Capture the cell that displays the provided text and extract its (X, Y) central coordinate. 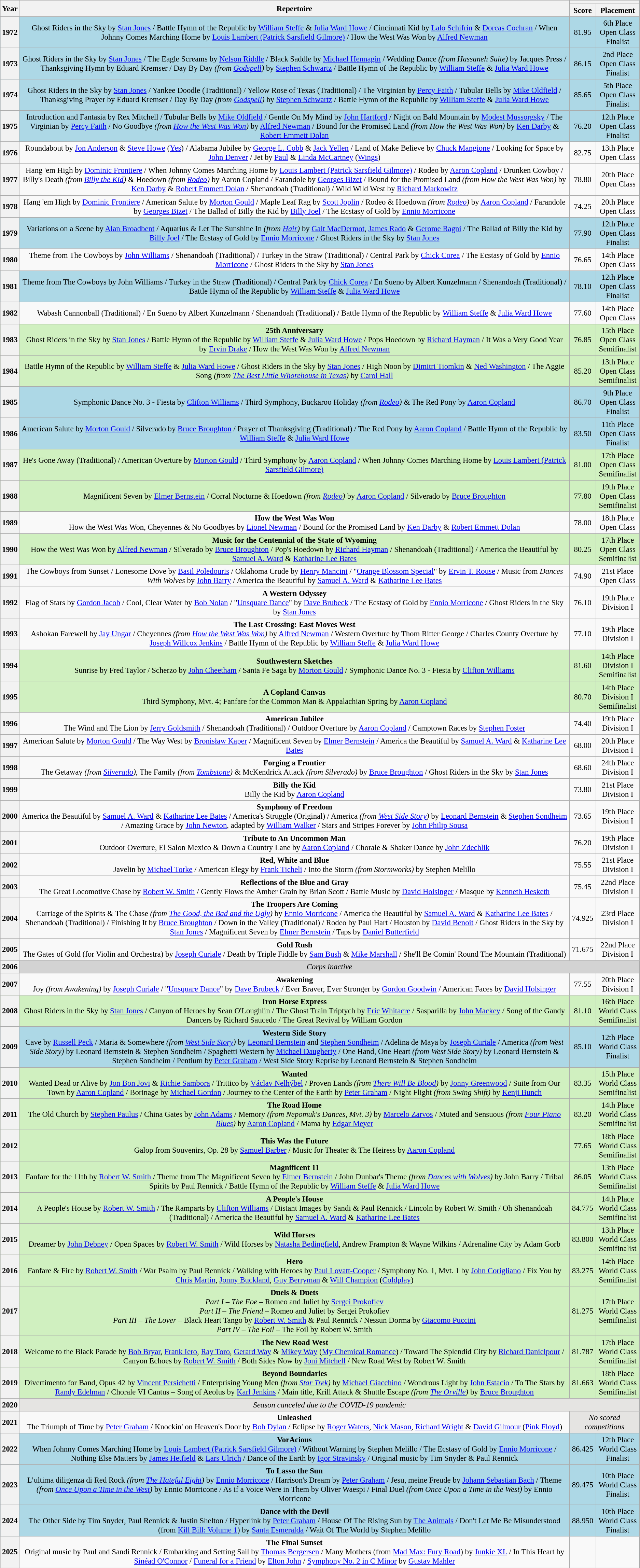
Repertoire (294, 9)
1981 (10, 286)
88.950 (583, 1521)
1986 (10, 433)
81.00 (583, 465)
2011 (10, 1114)
2010 (10, 1083)
85.20 (583, 371)
2024 (10, 1521)
86.15 (583, 64)
2018 (10, 1351)
1995 (10, 697)
68.00 (583, 745)
2022 (10, 1449)
81.60 (583, 665)
Corps inactive (330, 967)
86.05 (583, 1177)
1989 (10, 523)
83.50 (583, 433)
81.787 (583, 1351)
77.10 (583, 634)
13th PlaceOpen Class (618, 153)
77.65 (583, 1146)
1987 (10, 465)
2nd PlaceOpen ClassFinalist (618, 64)
78.10 (583, 286)
81.10 (583, 1011)
2023 (10, 1485)
This Was the FutureGalop from Souvenirs, Op. 28 by Samuel Barber / Music for Theater & The Heiress by Aaron Copland (294, 1146)
2001 (10, 843)
19th PlaceOpen ClassSemifinalist (618, 496)
2014 (10, 1208)
18th PlaceOpen Class (618, 523)
1975 (10, 126)
77.60 (583, 313)
2008 (10, 1011)
5th PlaceOpen ClassFinalist (618, 95)
1990 (10, 550)
1978 (10, 206)
83.35 (583, 1083)
Tribute to An Uncommon ManOutdoor Overture, El Salon Mexico & Down a Country Lane by Aaron Copland / Chorale & Shaker Dance by John Zdechlik (294, 843)
No scored competitions (604, 1422)
2000 (10, 816)
81.95 (583, 32)
1979 (10, 233)
Placement (618, 11)
73.65 (583, 816)
2006 (10, 967)
How the West Was WonHow the West Was Won, Cheyennes & No Goodbyes by Lionel Newman / Bound for the Promised Land by Ken Darby & Robert Emmett Dolan (294, 523)
80.25 (583, 550)
Year (10, 9)
78.80 (583, 180)
85.10 (583, 1047)
2007 (10, 984)
81.275 (583, 1311)
74.25 (583, 206)
2012 (10, 1146)
1984 (10, 371)
74.40 (583, 723)
2019 (10, 1383)
2013 (10, 1177)
81.663 (583, 1383)
1976 (10, 153)
1992 (10, 603)
Season canceled due to the COVID-19 pandemic (330, 1405)
21st PlaceOpen Class (618, 576)
A Copland CanvasThird Symphony, Mvt. 4; Fanfare for the Common Man & Appalachian Spring by Aaron Copland (294, 697)
2003 (10, 887)
76.85 (583, 340)
74.90 (583, 576)
24th PlaceDivision I (618, 768)
73.80 (583, 790)
1980 (10, 260)
1997 (10, 745)
1998 (10, 768)
2021 (10, 1422)
2017 (10, 1311)
76.65 (583, 260)
1999 (10, 790)
76.10 (583, 603)
89.475 (583, 1485)
13th PlaceOpen ClassSemifinalist (618, 371)
85.65 (583, 95)
83.20 (583, 1114)
77.90 (583, 233)
68.60 (583, 768)
9th PlaceOpen ClassFinalist (618, 402)
71.675 (583, 949)
Score (583, 11)
1996 (10, 723)
2016 (10, 1271)
83.275 (583, 1271)
77.80 (583, 496)
82.75 (583, 153)
84.775 (583, 1208)
1991 (10, 576)
86.70 (583, 402)
23rd PlaceDivision I (618, 918)
1972 (10, 32)
15th PlaceWorld ClassSemifinalist (618, 1083)
1974 (10, 95)
15th PlaceOpen ClassSemifinalist (618, 340)
2020 (10, 1405)
11th PlaceOpen ClassFinalist (618, 433)
77.55 (583, 984)
1994 (10, 665)
Magnificent Seven by Elmer Bernstein / Corral Nocturne & Hoedown (from Rodeo) by Aaron Copland / Silverado by Bruce Broughton (294, 496)
1977 (10, 180)
Red, White and BlueJavelin by Michael Torke / American Elegy by Frank Ticheli / Into the Storm (from Stormworks) by Stephen Melillo (294, 865)
80.70 (583, 697)
Billy the KidBilly the Kid by Aaron Copland (294, 790)
2004 (10, 918)
Symphonic Dance No. 3 - Fiesta by Clifton Williams / Third Symphony, Buckaroo Holiday (from Rodeo) & The Red Pony by Aaron Copland (294, 402)
16th PlaceWorld ClassSemifinalist (618, 1011)
74.925 (583, 918)
1982 (10, 313)
2005 (10, 949)
1993 (10, 634)
1973 (10, 64)
83.800 (583, 1239)
1983 (10, 340)
6th PlaceOpen ClassFinalist (618, 32)
2009 (10, 1047)
75.45 (583, 887)
75.55 (583, 865)
86.425 (583, 1449)
2015 (10, 1239)
1988 (10, 496)
78.00 (583, 523)
1985 (10, 402)
2025 (10, 1552)
2002 (10, 865)
